Return the (X, Y) coordinate for the center point of the cell that contains the specified text.  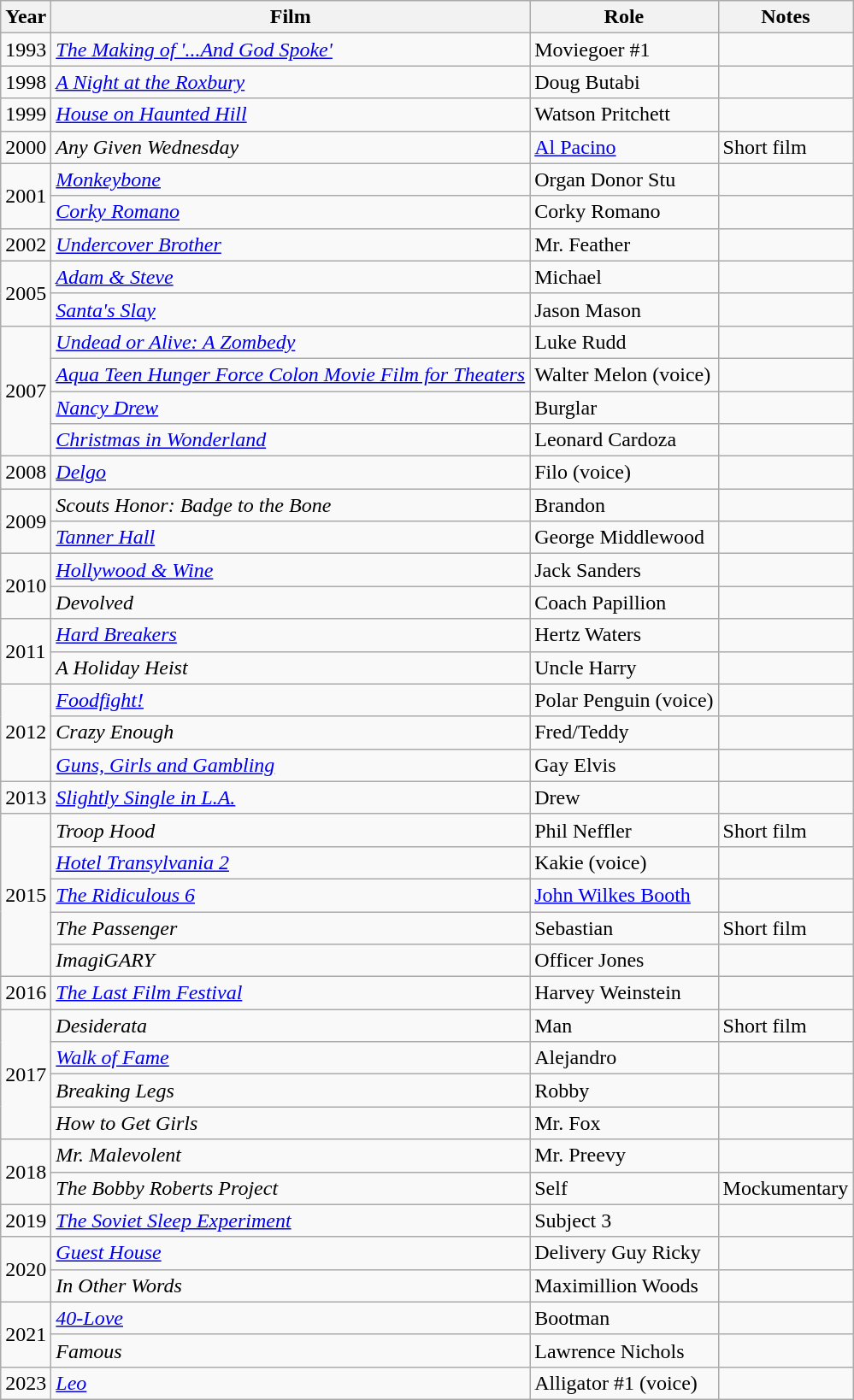
A Holiday Heist (291, 668)
Bootman (624, 1318)
1998 (26, 82)
Devolved (291, 603)
Hard Breakers (291, 635)
Guns, Girls and Gambling (291, 765)
2009 (26, 521)
Hotel Transylvania 2 (291, 862)
2013 (26, 797)
2010 (26, 586)
2023 (26, 1383)
2008 (26, 473)
The Soviet Sleep Experiment (291, 1221)
The Ridiculous 6 (291, 895)
Christmas in Wonderland (291, 440)
Slightly Single in L.A. (291, 797)
Robby (624, 1091)
Doug Butabi (624, 82)
2002 (26, 244)
Filo (voice) (624, 473)
Burglar (624, 408)
Breaking Legs (291, 1091)
1993 (26, 50)
Lawrence Nichols (624, 1350)
Alligator #1 (voice) (624, 1383)
2001 (26, 196)
2012 (26, 732)
Hollywood & Wine (291, 570)
Delivery Guy Ricky (624, 1253)
Undead or Alive: A Zombedy (291, 342)
The Passenger (291, 927)
Film (291, 17)
Sebastian (624, 927)
Delgo (291, 473)
Al Pacino (624, 147)
Walter Melon (voice) (624, 374)
2019 (26, 1221)
2016 (26, 993)
Undercover Brother (291, 244)
George Middlewood (624, 538)
The Making of '...And God Spoke' (291, 50)
The Bobby Roberts Project (291, 1188)
Mockumentary (786, 1188)
Mr. Malevolent (291, 1156)
Nancy Drew (291, 408)
Guest House (291, 1253)
Uncle Harry (624, 668)
2007 (26, 391)
Foodfight! (291, 700)
Tanner Hall (291, 538)
Role (624, 17)
Fred/Teddy (624, 732)
Officer Jones (624, 961)
Mr. Feather (624, 244)
Organ Donor Stu (624, 179)
Self (624, 1188)
Scouts Honor: Badge to the Bone (291, 505)
Man (624, 1026)
Kakie (voice) (624, 862)
Harvey Weinstein (624, 993)
ImagiGARY (291, 961)
Subject 3 (624, 1221)
Phil Neffler (624, 830)
Moviegoer #1 (624, 50)
2015 (26, 895)
House on Haunted Hill (291, 115)
A Night at the Roxbury (291, 82)
Notes (786, 17)
Jack Sanders (624, 570)
Aqua Teen Hunger Force Colon Movie Film for Theaters (291, 374)
Maximillion Woods (624, 1285)
Luke Rudd (624, 342)
2018 (26, 1172)
Alejandro (624, 1058)
Troop Hood (291, 830)
Jason Mason (624, 309)
The Last Film Festival (291, 993)
2021 (26, 1334)
2000 (26, 147)
Adam & Steve (291, 277)
Walk of Fame (291, 1058)
2017 (26, 1074)
Michael (624, 277)
Mr. Preevy (624, 1156)
Famous (291, 1350)
Year (26, 17)
Polar Penguin (voice) (624, 700)
Brandon (624, 505)
Crazy Enough (291, 732)
Mr. Fox (624, 1123)
Monkeybone (291, 179)
40-Love (291, 1318)
Hertz Waters (624, 635)
2011 (26, 651)
Gay Elvis (624, 765)
Desiderata (291, 1026)
Leo (291, 1383)
Leonard Cardoza (624, 440)
Watson Pritchett (624, 115)
Coach Papillion (624, 603)
Drew (624, 797)
1999 (26, 115)
John Wilkes Booth (624, 895)
Any Given Wednesday (291, 147)
2020 (26, 1269)
2005 (26, 293)
Santa's Slay (291, 309)
In Other Words (291, 1285)
How to Get Girls (291, 1123)
